Scan for the cell matching the given text and deliver its [x, y] coordinate at center. 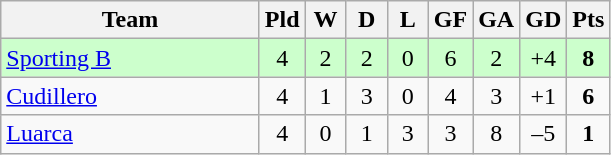
L [408, 20]
GD [544, 20]
D [366, 20]
Cudillero [130, 96]
Luarca [130, 134]
Pts [588, 20]
GF [450, 20]
Sporting B [130, 58]
Team [130, 20]
W [326, 20]
–5 [544, 134]
+1 [544, 96]
+4 [544, 58]
GA [496, 20]
Pld [282, 20]
